Return [X, Y] of the center of cell containing provided text 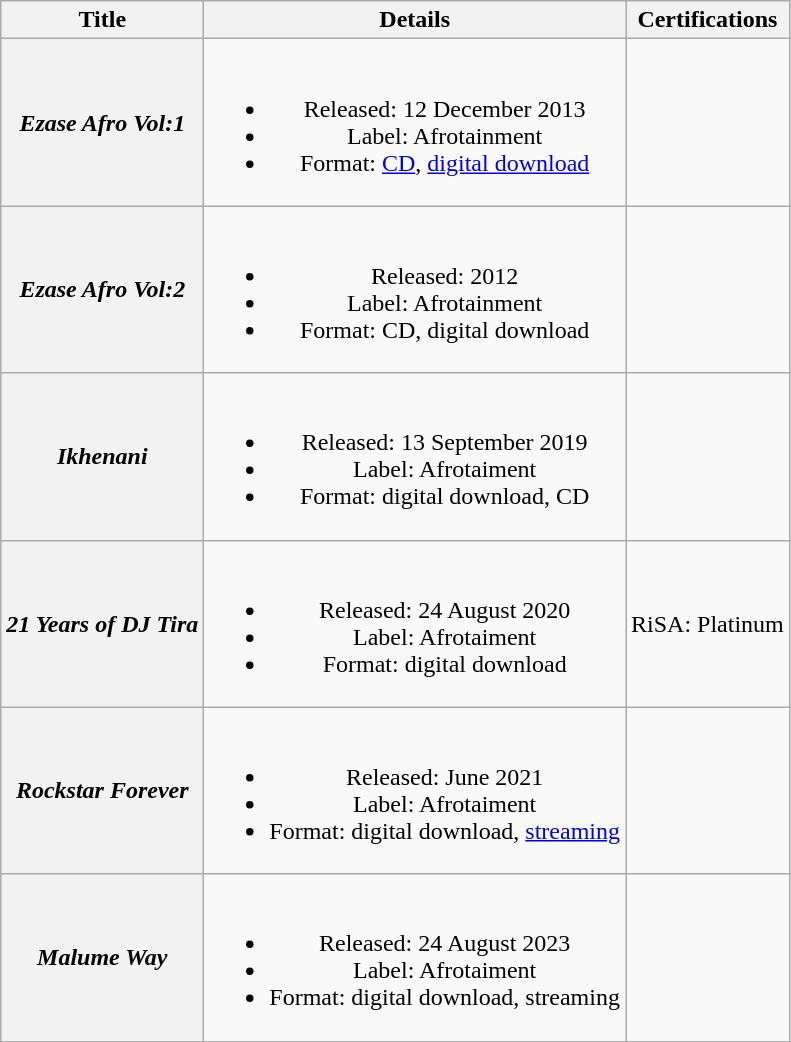
Certifications [708, 20]
Released: 13 September 2019Label: AfrotaimentFormat: digital download, CD [415, 456]
RiSA: Platinum [708, 624]
Malume Way [102, 958]
Released: June 2021Label: AfrotaimentFormat: digital download, streaming [415, 790]
Details [415, 20]
21 Years of DJ Tira [102, 624]
Released: 12 December 2013Label: AfrotainmentFormat: CD, digital download [415, 122]
Ezase Afro Vol:1 [102, 122]
Released: 2012Label: AfrotainmentFormat: CD, digital download [415, 290]
Rockstar Forever [102, 790]
Ikhenani [102, 456]
Released: 24 August 2023Label: AfrotaimentFormat: digital download, streaming [415, 958]
Released: 24 August 2020Label: AfrotaimentFormat: digital download [415, 624]
Ezase Afro Vol:2 [102, 290]
Title [102, 20]
